From the cell containing the given text, extract its center point as (x, y) coordinate. 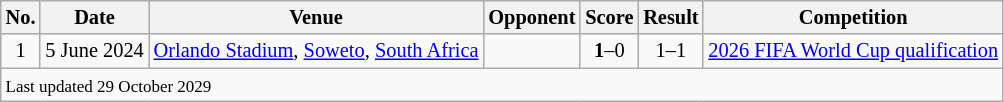
No. (21, 17)
Opponent (532, 17)
Competition (853, 17)
1–1 (670, 51)
Orlando Stadium, Soweto, South Africa (316, 51)
1 (21, 51)
1–0 (609, 51)
Date (94, 17)
5 June 2024 (94, 51)
Score (609, 17)
Venue (316, 17)
Last updated 29 October 2029 (502, 85)
2026 FIFA World Cup qualification (853, 51)
Result (670, 17)
